Detect which cell encompasses the target text, then output its [X, Y] center coordinate. 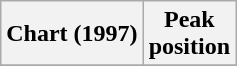
Chart (1997) [72, 34]
Peakposition [189, 34]
